Return the (x, y) coordinate for the center point of the cell that contains the specified text.  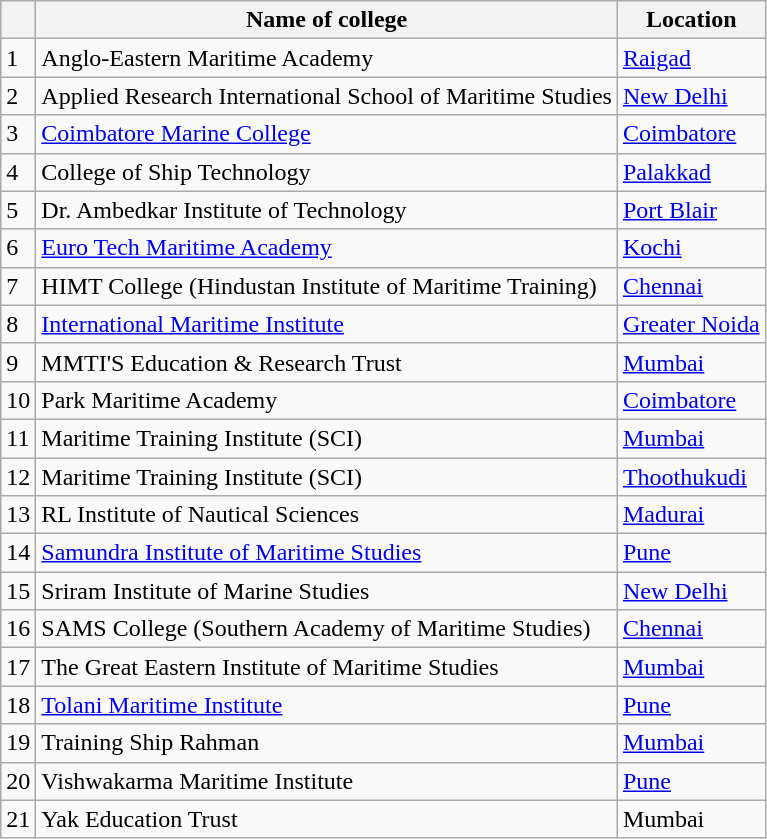
Training Ship Rahman (327, 743)
10 (18, 400)
Thoothukudi (691, 477)
3 (18, 134)
13 (18, 515)
Kochi (691, 248)
Anglo-Eastern Maritime Academy (327, 58)
12 (18, 477)
4 (18, 172)
The Great Eastern Institute of Maritime Studies (327, 667)
17 (18, 667)
5 (18, 210)
Greater Noida (691, 324)
Port Blair (691, 210)
1 (18, 58)
Yak Education Trust (327, 819)
Coimbatore Marine College (327, 134)
Dr. Ambedkar Institute of Technology (327, 210)
Palakkad (691, 172)
MMTI'S Education & Research Trust (327, 362)
HIMT College (Hindustan Institute of Maritime Training) (327, 286)
Applied Research International School of Maritime Studies (327, 96)
SAMS College (Southern Academy of Maritime Studies) (327, 629)
21 (18, 819)
14 (18, 553)
RL Institute of Nautical Sciences (327, 515)
19 (18, 743)
Euro Tech Maritime Academy (327, 248)
Madurai (691, 515)
9 (18, 362)
2 (18, 96)
Location (691, 20)
International Maritime Institute (327, 324)
6 (18, 248)
20 (18, 781)
Tolani Maritime Institute (327, 705)
11 (18, 438)
Name of college (327, 20)
Samundra Institute of Maritime Studies (327, 553)
Vishwakarma Maritime Institute (327, 781)
7 (18, 286)
8 (18, 324)
Sriram Institute of Marine Studies (327, 591)
16 (18, 629)
Raigad (691, 58)
College of Ship Technology (327, 172)
18 (18, 705)
15 (18, 591)
Park Maritime Academy (327, 400)
